Provide the (x, y) coordinate of the cell's center where the given text is located.  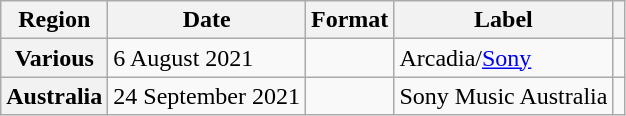
24 September 2021 (207, 96)
Region (54, 20)
Australia (54, 96)
Format (350, 20)
Label (504, 20)
Sony Music Australia (504, 96)
Arcadia/Sony (504, 58)
6 August 2021 (207, 58)
Date (207, 20)
Various (54, 58)
